Return the [x, y] coordinate for the center point of the cell that contains the specified text.  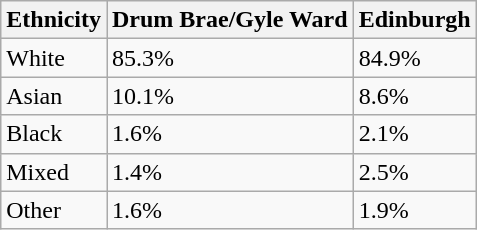
White [54, 58]
1.4% [230, 172]
Other [54, 210]
Black [54, 134]
84.9% [414, 58]
2.1% [414, 134]
10.1% [230, 96]
Asian [54, 96]
Mixed [54, 172]
1.9% [414, 210]
85.3% [230, 58]
2.5% [414, 172]
Edinburgh [414, 20]
Drum Brae/Gyle Ward [230, 20]
Ethnicity [54, 20]
8.6% [414, 96]
